Extract the [x, y] coordinate from the center of the cell holding the provided text.  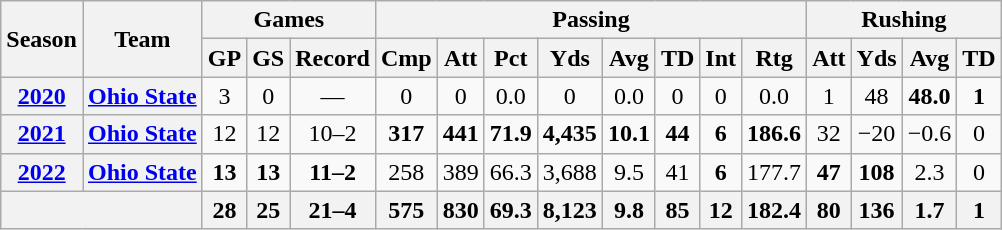
−0.6 [930, 134]
3,688 [570, 172]
Record [333, 58]
830 [460, 210]
— [333, 96]
2.3 [930, 172]
9.8 [628, 210]
108 [876, 172]
136 [876, 210]
2021 [42, 134]
Cmp [406, 58]
177.7 [774, 172]
Passing [590, 20]
Pct [510, 58]
317 [406, 134]
28 [224, 210]
32 [829, 134]
389 [460, 172]
10–2 [333, 134]
85 [677, 210]
8,123 [570, 210]
Rtg [774, 58]
2022 [42, 172]
10.1 [628, 134]
4,435 [570, 134]
1.7 [930, 210]
GS [268, 58]
66.3 [510, 172]
Team [142, 39]
21–4 [333, 210]
69.3 [510, 210]
44 [677, 134]
441 [460, 134]
48 [876, 96]
GP [224, 58]
80 [829, 210]
9.5 [628, 172]
25 [268, 210]
575 [406, 210]
41 [677, 172]
182.4 [774, 210]
47 [829, 172]
11–2 [333, 172]
Int [721, 58]
−20 [876, 134]
Rushing [904, 20]
Games [288, 20]
258 [406, 172]
3 [224, 96]
186.6 [774, 134]
71.9 [510, 134]
Season [42, 39]
48.0 [930, 96]
2020 [42, 96]
